Capture the cell that displays the provided text and extract its [X, Y] central coordinate. 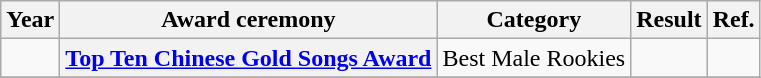
Year [30, 20]
Result [669, 20]
Best Male Rookies [534, 58]
Award ceremony [248, 20]
Ref. [734, 20]
Category [534, 20]
Top Ten Chinese Gold Songs Award [248, 58]
